Capture the cell that displays the provided text and extract its (x, y) central coordinate. 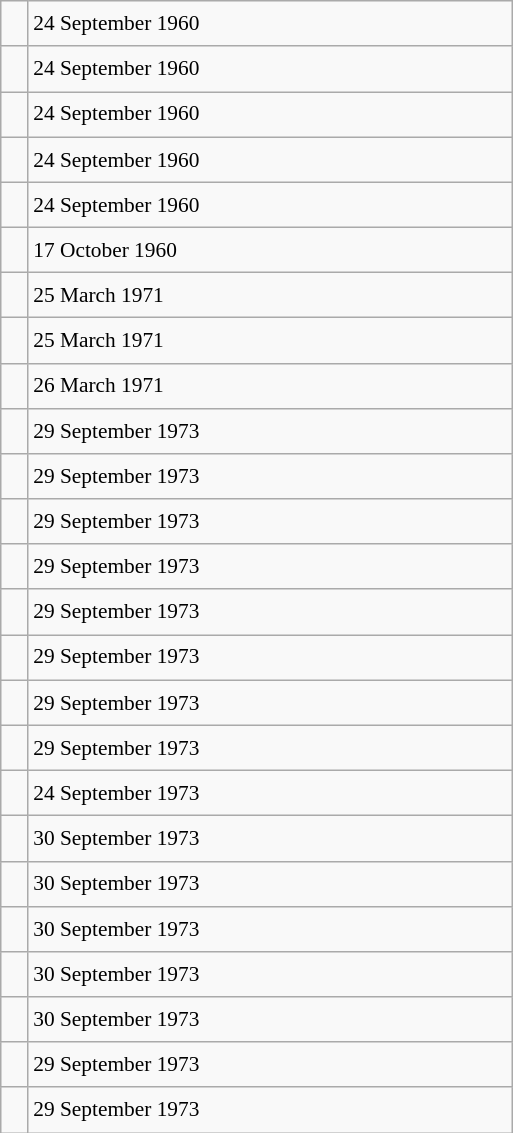
24 September 1973 (270, 792)
17 October 1960 (270, 250)
26 March 1971 (270, 386)
